Return [x, y] of the center of cell containing provided text 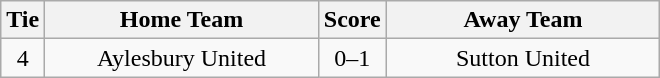
0–1 [352, 58]
Aylesbury United [182, 58]
Tie [23, 20]
Home Team [182, 20]
4 [23, 58]
Score [352, 20]
Sutton United [523, 58]
Away Team [523, 20]
